Locate the cell with the specified text and output its [X, Y] center coordinate. 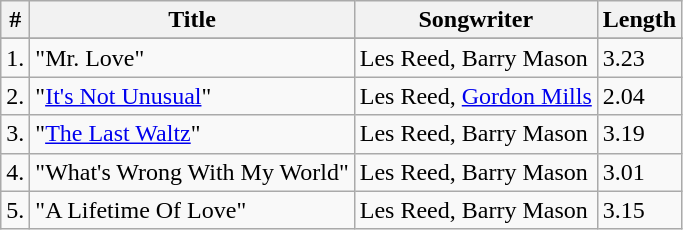
# [16, 20]
"It's Not Unusual" [192, 96]
"Mr. Love" [192, 58]
5. [16, 210]
2. [16, 96]
3.23 [639, 58]
4. [16, 172]
3.15 [639, 210]
Length [639, 20]
"What's Wrong With My World" [192, 172]
"The Last Waltz" [192, 134]
"A Lifetime Of Love" [192, 210]
1. [16, 58]
Title [192, 20]
2.04 [639, 96]
3.19 [639, 134]
3. [16, 134]
3.01 [639, 172]
Les Reed, Gordon Mills [476, 96]
Songwriter [476, 20]
